Search for the cell housing the specified text and yield its (X, Y) center coordinate. 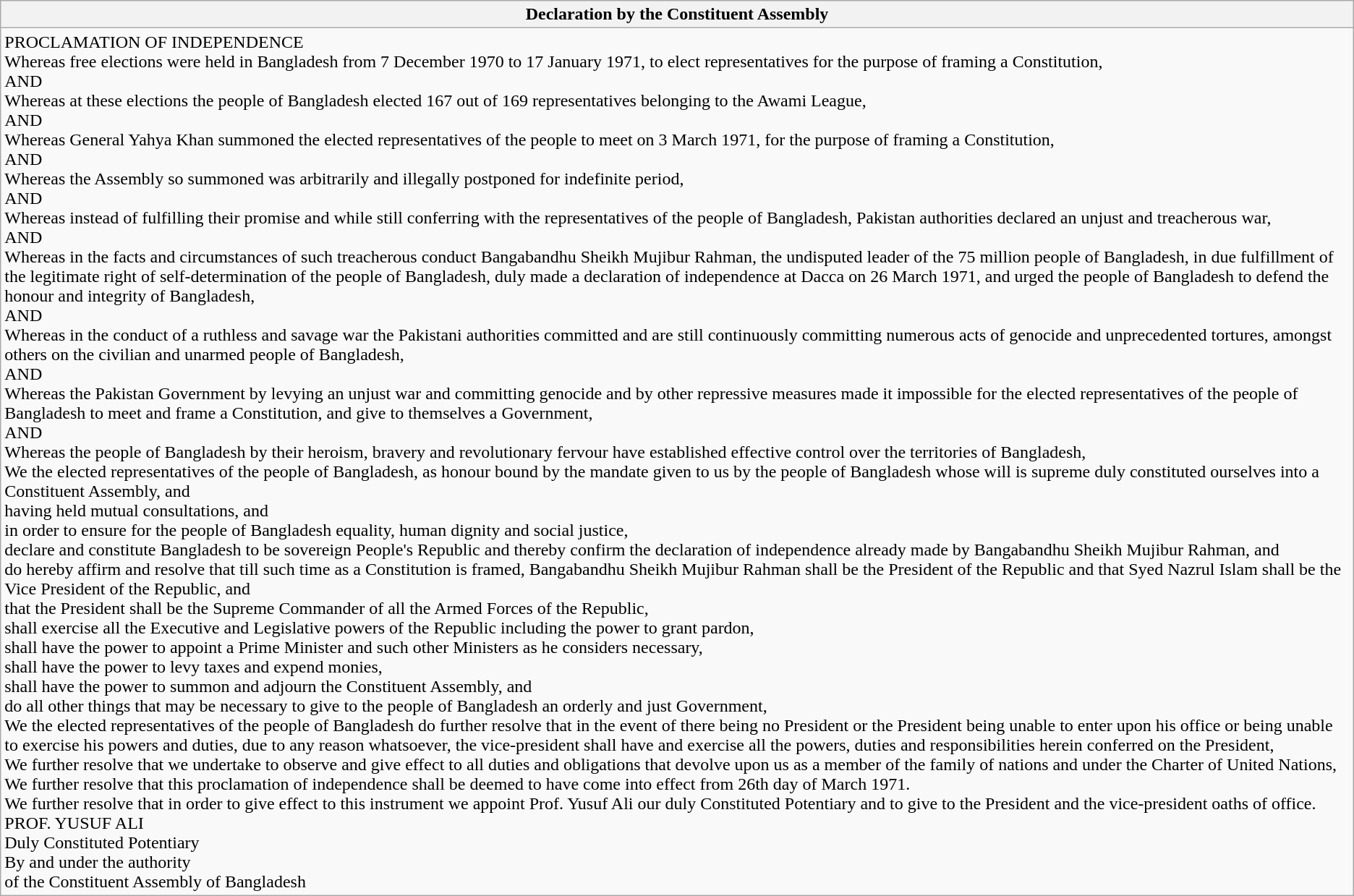
Declaration by the Constituent Assembly (677, 14)
